Capture the cell that displays the provided text and extract its (x, y) central coordinate. 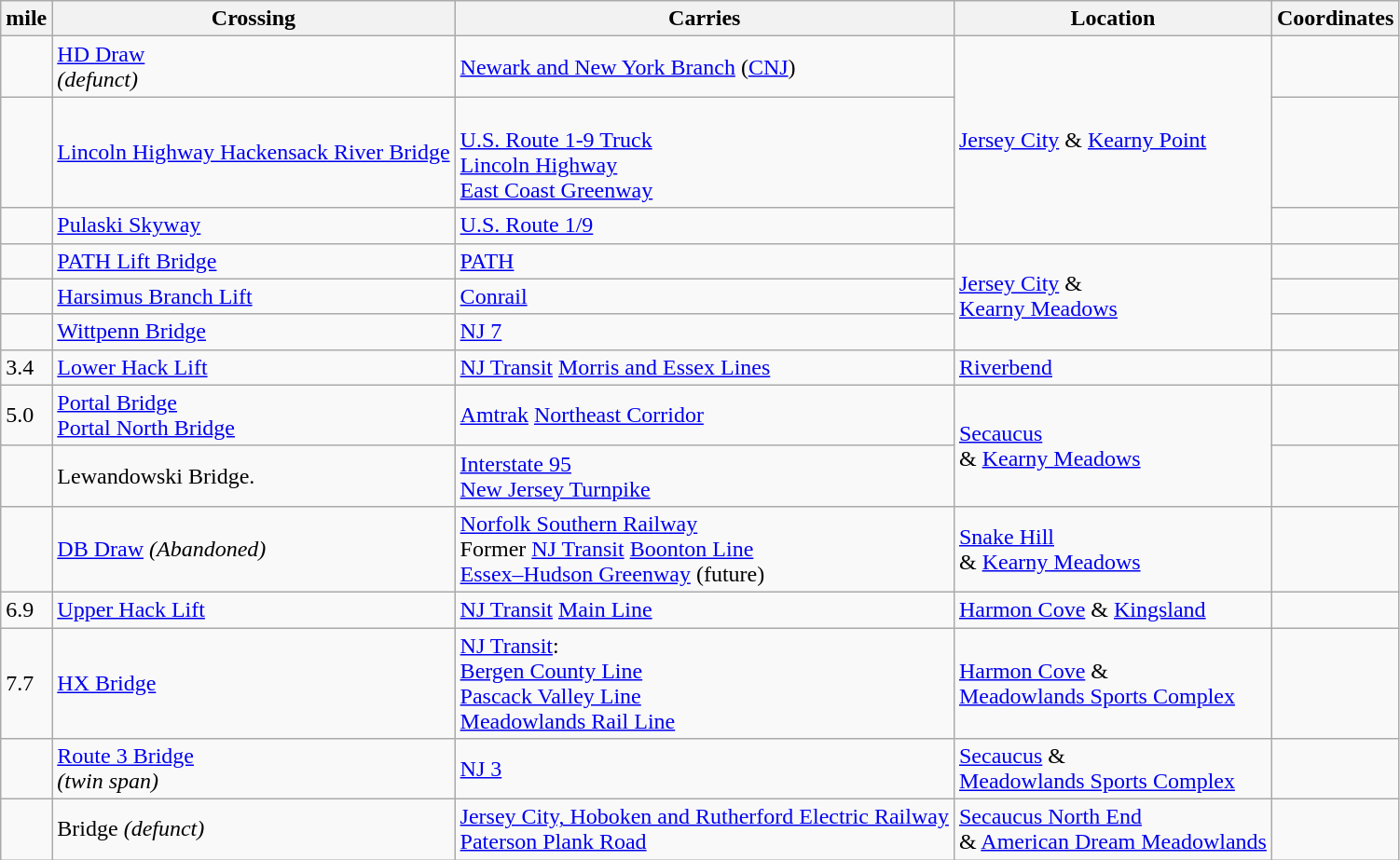
Conrail (705, 296)
Upper Hack Lift (254, 609)
5.0 (26, 416)
Norfolk Southern RailwayFormer NJ Transit Boonton LineEssex–Hudson Greenway (future) (705, 549)
Riverbend (1113, 367)
Harmon Cove & Kingsland (1113, 609)
Harsimus Branch Lift (254, 296)
Jersey City & Kearny Meadows (1113, 296)
NJ Transit Morris and Essex Lines (705, 367)
Location (1113, 19)
NJ 3 (705, 770)
Interstate 95New Jersey Turnpike (705, 475)
NJ Transit Main Line (705, 609)
Jersey City, Hoboken and Rutherford Electric RailwayPaterson Plank Road (705, 829)
Secaucus &Meadowlands Sports Complex (1113, 770)
NJ Transit:Bergen County LinePascack Valley LineMeadowlands Rail Line (705, 684)
3.4 (26, 367)
Route 3 Bridge (twin span) (254, 770)
Newark and New York Branch (CNJ) (705, 67)
Bridge (defunct) (254, 829)
Amtrak Northeast Corridor (705, 416)
Secaucus & Kearny Meadows (1113, 445)
DB Draw (Abandoned) (254, 549)
Coordinates (1335, 19)
Lower Hack Lift (254, 367)
mile (26, 19)
Lincoln Highway Hackensack River Bridge (254, 153)
Snake Hill & Kearny Meadows (1113, 549)
HX Bridge (254, 684)
Carries (705, 19)
Secaucus North End& American Dream Meadowlands (1113, 829)
Portal BridgePortal North Bridge (254, 416)
Jersey City & Kearny Point (1113, 140)
Pulaski Skyway (254, 225)
Harmon Cove &Meadowlands Sports Complex (1113, 684)
U.S. Route 1/9 (705, 225)
7.7 (26, 684)
6.9 (26, 609)
PATH (705, 261)
NJ 7 (705, 332)
Wittpenn Bridge (254, 332)
HD Draw (defunct) (254, 67)
PATH Lift Bridge (254, 261)
U.S. Route 1-9 TruckLincoln HighwayEast Coast Greenway (705, 153)
Crossing (254, 19)
Lewandowski Bridge. (254, 475)
